Identify which cell holds the provided text, then report its [x, y] central coordinate. 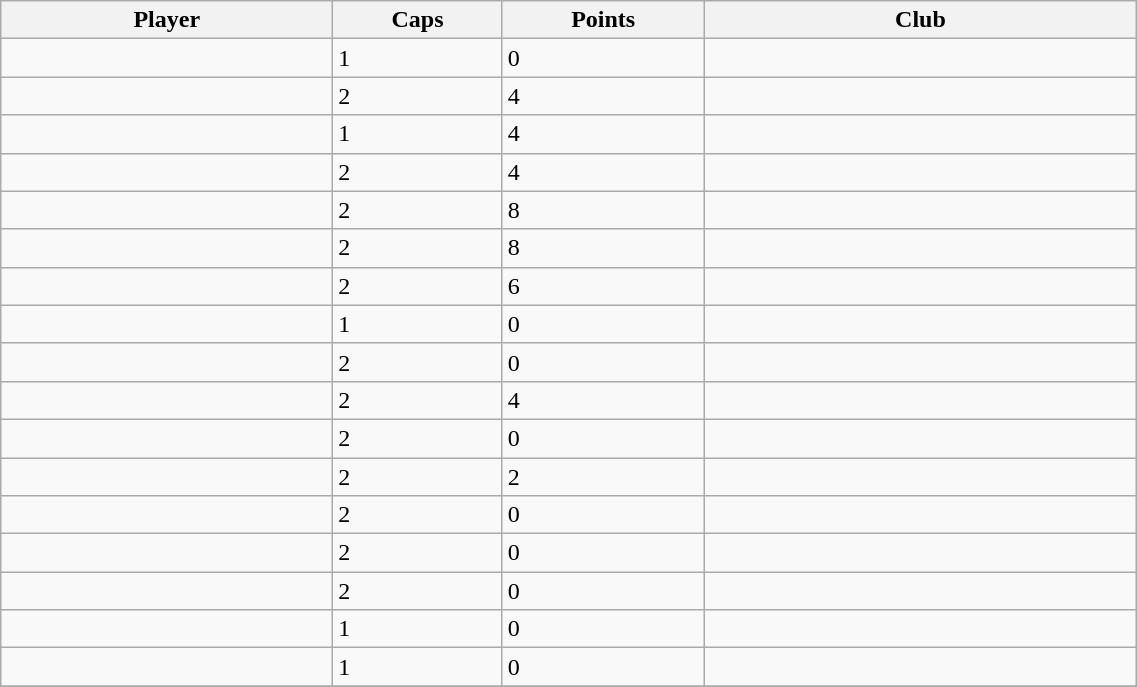
Club [920, 20]
Points [603, 20]
6 [603, 286]
Caps [418, 20]
Player [167, 20]
